Determine the [x, y] coordinate at the center of the cell enclosing the given text.  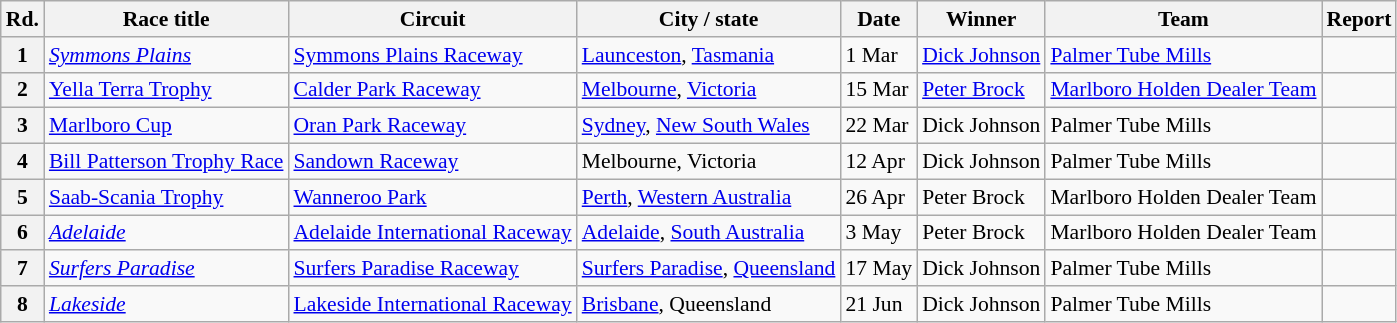
Surfers Paradise [166, 269]
Yella Terra Trophy [166, 90]
Rd. [22, 19]
17 May [878, 269]
Surfers Paradise, Queensland [709, 269]
Lakeside International Raceway [432, 304]
Calder Park Raceway [432, 90]
Team [1183, 19]
Marlboro Cup [166, 126]
Adelaide [166, 233]
Oran Park Raceway [432, 126]
Date [878, 19]
4 [22, 162]
1 Mar [878, 55]
Sandown Raceway [432, 162]
Sydney, New South Wales [709, 126]
8 [22, 304]
22 Mar [878, 126]
Bill Patterson Trophy Race [166, 162]
3 May [878, 233]
Race title [166, 19]
Launceston, Tasmania [709, 55]
Symmons Plains Raceway [432, 55]
Perth, Western Australia [709, 197]
5 [22, 197]
Adelaide, South Australia [709, 233]
Lakeside [166, 304]
Symmons Plains [166, 55]
Saab-Scania Trophy [166, 197]
Circuit [432, 19]
21 Jun [878, 304]
2 [22, 90]
15 Mar [878, 90]
Brisbane, Queensland [709, 304]
1 [22, 55]
12 Apr [878, 162]
26 Apr [878, 197]
Wanneroo Park [432, 197]
Adelaide International Raceway [432, 233]
Winner [981, 19]
Report [1360, 19]
6 [22, 233]
3 [22, 126]
City / state [709, 19]
Surfers Paradise Raceway [432, 269]
7 [22, 269]
